Identify which cell holds the provided text, then report its [X, Y] central coordinate. 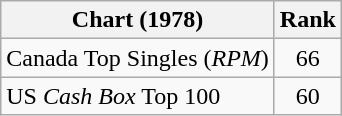
Rank [308, 20]
Chart (1978) [138, 20]
Canada Top Singles (RPM) [138, 58]
US Cash Box Top 100 [138, 96]
66 [308, 58]
60 [308, 96]
